For the text-containing cell, return its midpoint in (X, Y) coordinate format. 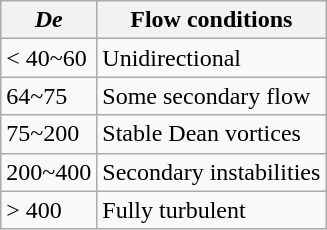
200~400 (49, 172)
Some secondary flow (212, 96)
De (49, 20)
< 40~60 (49, 58)
75~200 (49, 134)
Fully turbulent (212, 210)
Flow conditions (212, 20)
Stable Dean vortices (212, 134)
Secondary instabilities (212, 172)
> 400 (49, 210)
Unidirectional (212, 58)
64~75 (49, 96)
